Detect which cell encompasses the target text, then output its [X, Y] center coordinate. 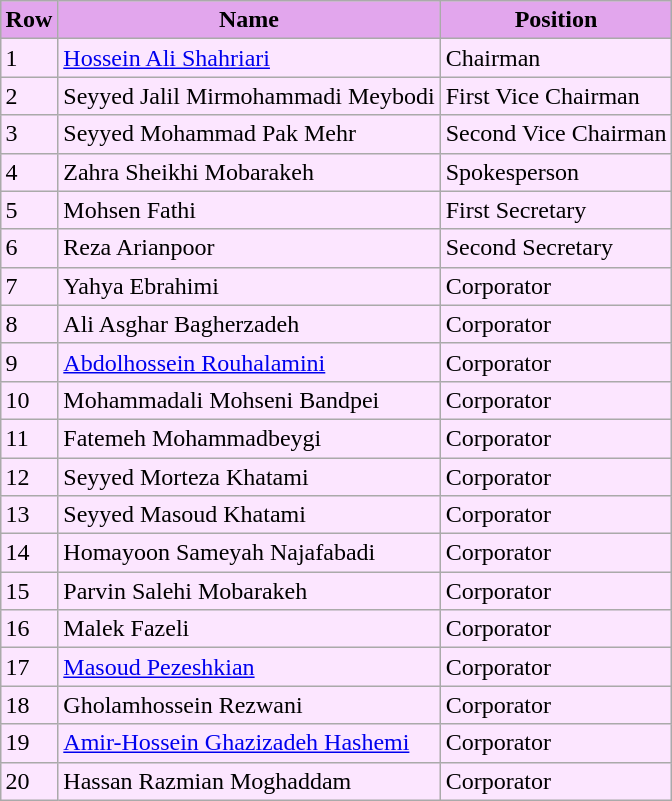
Spokesperson [556, 172]
Mohsen Fathi [249, 210]
7 [29, 286]
Chairman [556, 58]
3 [29, 134]
Parvin Salehi Mobarakeh [249, 591]
5 [29, 210]
Mohammadali Mohseni Bandpei [249, 400]
Position [556, 20]
13 [29, 515]
Seyyed Mohammad Pak Mehr [249, 134]
17 [29, 667]
Yahya Ebrahimi [249, 286]
20 [29, 781]
Second Vice Chairman [556, 134]
15 [29, 591]
11 [29, 438]
Zahra Sheikhi Mobarakeh [249, 172]
First Vice Chairman [556, 96]
Seyyed Morteza Khatami [249, 477]
14 [29, 553]
Name [249, 20]
1 [29, 58]
Abdolhossein Rouhalamini [249, 362]
2 [29, 96]
Homayoon Sameyah Najafabadi [249, 553]
16 [29, 629]
Second Secretary [556, 248]
Seyyed Jalil Mirmohammadi Meybodi [249, 96]
19 [29, 743]
Malek Fazeli [249, 629]
Ali Asghar Bagherzadeh [249, 324]
10 [29, 400]
Reza Arianpoor [249, 248]
Masoud Pezeshkian [249, 667]
Hossein Ali Shahriari [249, 58]
First Secretary [556, 210]
Hassan Razmian Moghaddam [249, 781]
4 [29, 172]
Fatemeh Mohammadbeygi [249, 438]
8 [29, 324]
6 [29, 248]
Row [29, 20]
Gholamhossein Rezwani [249, 705]
Amir-Hossein Ghazizadeh Hashemi [249, 743]
12 [29, 477]
18 [29, 705]
9 [29, 362]
Seyyed Masoud Khatami [249, 515]
